Provide the (X, Y) coordinate of the cell's center where the given text is located.  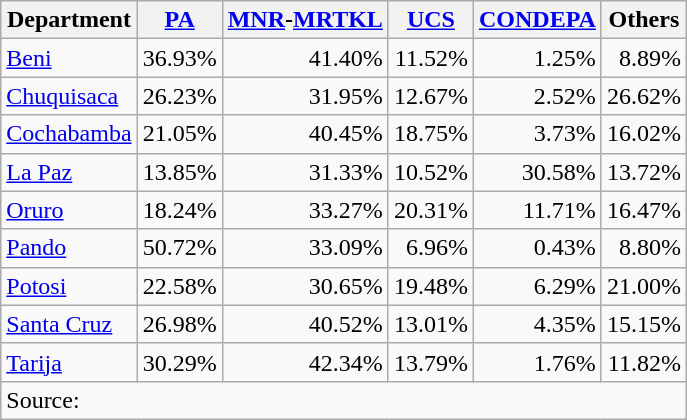
15.15% (644, 324)
13.01% (430, 324)
16.47% (644, 210)
11.52% (430, 58)
50.72% (180, 248)
10.52% (430, 172)
18.24% (180, 210)
30.58% (537, 172)
0.43% (537, 248)
26.62% (644, 96)
21.00% (644, 286)
33.27% (305, 210)
6.29% (537, 286)
13.79% (430, 362)
19.48% (430, 286)
42.34% (305, 362)
Chuquisaca (69, 96)
21.05% (180, 134)
Others (644, 20)
4.35% (537, 324)
Department (69, 20)
31.33% (305, 172)
Santa Cruz (69, 324)
20.31% (430, 210)
Potosi (69, 286)
33.09% (305, 248)
26.23% (180, 96)
36.93% (180, 58)
41.40% (305, 58)
8.89% (644, 58)
13.85% (180, 172)
Oruro (69, 210)
13.72% (644, 172)
22.58% (180, 286)
12.67% (430, 96)
11.82% (644, 362)
PA (180, 20)
40.45% (305, 134)
Tarija (69, 362)
Pando (69, 248)
40.52% (305, 324)
La Paz (69, 172)
CONDEPA (537, 20)
8.80% (644, 248)
11.71% (537, 210)
30.29% (180, 362)
1.25% (537, 58)
6.96% (430, 248)
31.95% (305, 96)
30.65% (305, 286)
2.52% (537, 96)
Cochabamba (69, 134)
26.98% (180, 324)
1.76% (537, 362)
16.02% (644, 134)
MNR-MRTKL (305, 20)
Beni (69, 58)
3.73% (537, 134)
18.75% (430, 134)
Source: (344, 400)
UCS (430, 20)
